Identify which cell holds the provided text, then report its [x, y] central coordinate. 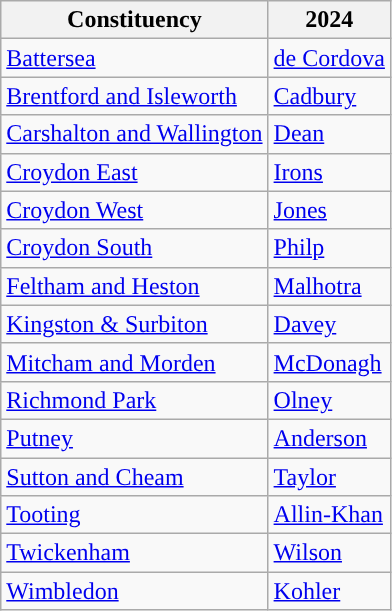
Sutton and Cheam [134, 477]
Croydon West [134, 210]
Irons [329, 172]
Cadbury [329, 96]
Tooting [134, 515]
Malhotra [329, 286]
Wilson [329, 553]
Croydon East [134, 172]
Richmond Park [134, 400]
McDonagh [329, 362]
Brentford and Isleworth [134, 96]
Constituency [134, 20]
Twickenham [134, 553]
Battersea [134, 58]
Davey [329, 324]
Jones [329, 210]
Wimbledon [134, 591]
Olney [329, 400]
Allin-Khan [329, 515]
Taylor [329, 477]
Kohler [329, 591]
Kingston & Surbiton [134, 324]
Putney [134, 438]
Feltham and Heston [134, 286]
Croydon South [134, 248]
2024 [329, 20]
Carshalton and Wallington [134, 134]
de Cordova [329, 58]
Anderson [329, 438]
Mitcham and Morden [134, 362]
Dean [329, 134]
Philp [329, 248]
